Detect which cell encompasses the target text, then output its [x, y] center coordinate. 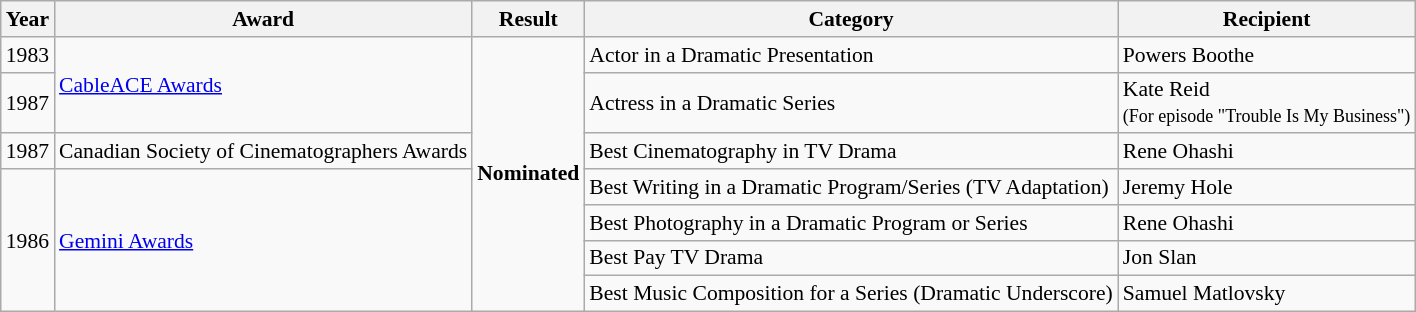
1983 [28, 55]
Jon Slan [1267, 258]
Result [528, 19]
Kate Reid(For episode "Trouble Is My Business") [1267, 102]
Award [263, 19]
Year [28, 19]
Jeremy Hole [1267, 187]
Powers Boothe [1267, 55]
Category [850, 19]
Samuel Matlovsky [1267, 294]
Nominated [528, 174]
Actor in a Dramatic Presentation [850, 55]
Canadian Society of Cinematographers Awards [263, 152]
Actress in a Dramatic Series [850, 102]
Best Photography in a Dramatic Program or Series [850, 223]
CableACE Awards [263, 86]
Best Writing in a Dramatic Program/Series (TV Adaptation) [850, 187]
Gemini Awards [263, 240]
Best Pay TV Drama [850, 258]
Best Music Composition for a Series (Dramatic Underscore) [850, 294]
1986 [28, 240]
Best Cinematography in TV Drama [850, 152]
Recipient [1267, 19]
